From the cell containing the given text, extract its center point as (x, y) coordinate. 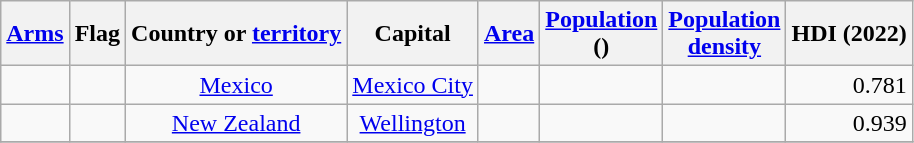
Wellington (413, 123)
Populationdensity (724, 34)
0.781 (849, 85)
0.939 (849, 123)
Arms (35, 34)
Area (508, 34)
New Zealand (236, 123)
Flag (97, 34)
Mexico (236, 85)
Population() (602, 34)
Country or territory (236, 34)
HDI (2022) (849, 34)
Capital (413, 34)
Mexico City (413, 85)
